Detect which cell encompasses the target text, then output its [X, Y] center coordinate. 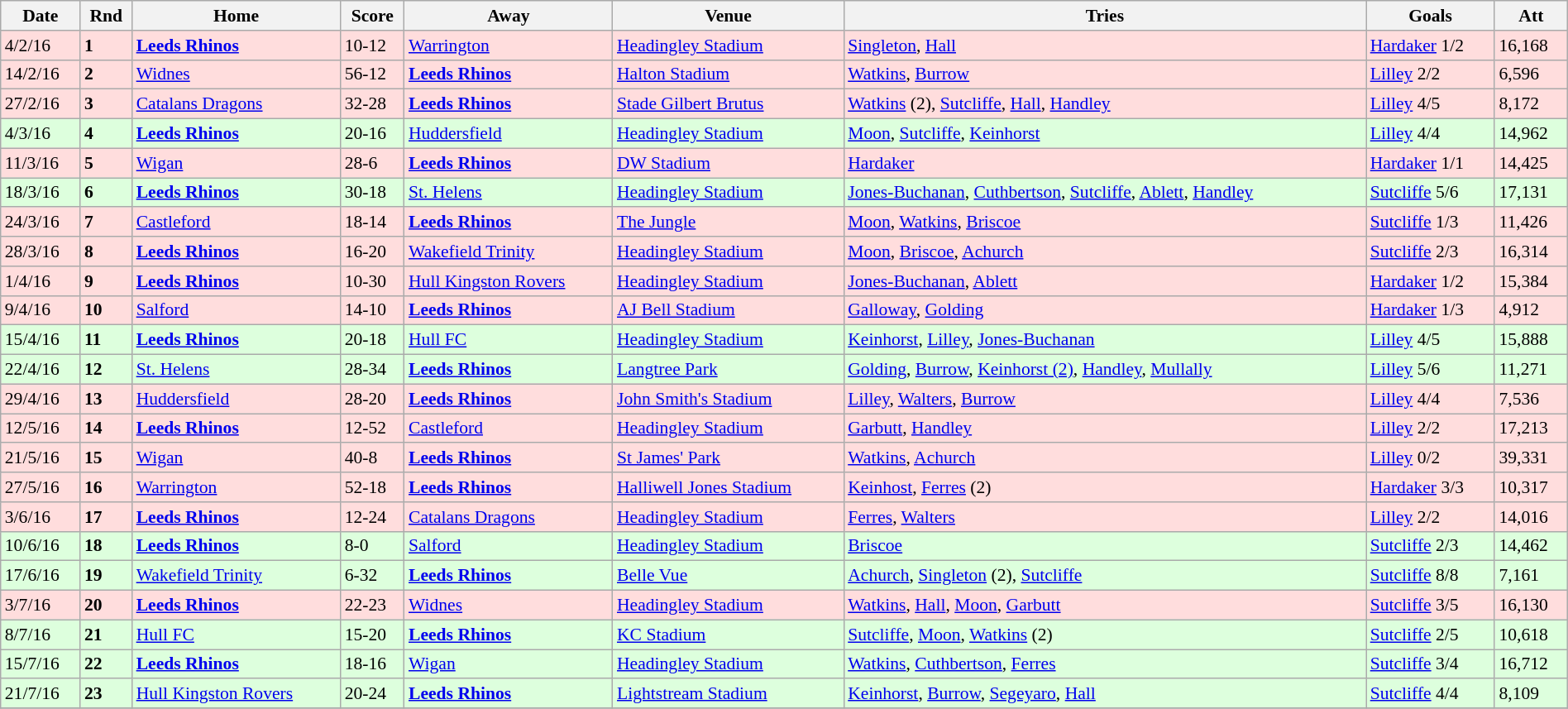
8/7/16 [41, 635]
Langtree Park [728, 370]
30-18 [372, 193]
4/3/16 [41, 134]
Lilley 5/6 [1431, 370]
11,271 [1531, 370]
Keinhorst, Lilley, Jones-Buchanan [1105, 340]
Watkins (2), Sutcliffe, Hall, Handley [1105, 104]
21/7/16 [41, 694]
Hardaker 1/3 [1431, 310]
20 [106, 606]
21/5/16 [41, 458]
10 [106, 310]
Watkins, Achurch [1105, 458]
4,912 [1531, 310]
Golding, Burrow, Keinhorst (2), Handley, Mullally [1105, 370]
Hardaker 3/3 [1431, 487]
28/3/16 [41, 252]
DW Stadium [728, 163]
18/3/16 [41, 193]
Briscoe [1105, 546]
16,130 [1531, 606]
12/5/16 [41, 429]
15,888 [1531, 340]
Away [509, 16]
18-16 [372, 664]
28-6 [372, 163]
13 [106, 399]
6,596 [1531, 74]
11/3/16 [41, 163]
20-18 [372, 340]
The Jungle [728, 223]
Date [41, 16]
12-52 [372, 429]
16,314 [1531, 252]
12-24 [372, 517]
3/6/16 [41, 517]
10-30 [372, 281]
Halliwell Jones Stadium [728, 487]
9 [106, 281]
56-12 [372, 74]
John Smith's Stadium [728, 399]
Watkins, Hall, Moon, Garbutt [1105, 606]
8 [106, 252]
Goals [1431, 16]
Home [237, 16]
Hardaker 1/1 [1431, 163]
Moon, Briscoe, Achurch [1105, 252]
9/4/16 [41, 310]
12 [106, 370]
15,384 [1531, 281]
10/6/16 [41, 546]
Sutcliffe 2/5 [1431, 635]
24/3/16 [41, 223]
21 [106, 635]
29/4/16 [41, 399]
15/4/16 [41, 340]
Sutcliffe 5/6 [1431, 193]
Sutcliffe, Moon, Watkins (2) [1105, 635]
Hardaker [1105, 163]
22-23 [372, 606]
Sutcliffe 3/5 [1431, 606]
18 [106, 546]
Sutcliffe 4/4 [1431, 694]
Lilley 0/2 [1431, 458]
Belle Vue [728, 576]
14 [106, 429]
Garbutt, Handley [1105, 429]
39,331 [1531, 458]
AJ Bell Stadium [728, 310]
40-8 [372, 458]
11,426 [1531, 223]
4/2/16 [41, 46]
Tries [1105, 16]
Watkins, Burrow [1105, 74]
Jones-Buchanan, Cuthbertson, Sutcliffe, Ablett, Handley [1105, 193]
32-28 [372, 104]
7,536 [1531, 399]
52-18 [372, 487]
Keinhorst, Burrow, Segeyaro, Hall [1105, 694]
2 [106, 74]
28-20 [372, 399]
14,962 [1531, 134]
Lightstream Stadium [728, 694]
10-12 [372, 46]
Jones-Buchanan, Ablett [1105, 281]
Achurch, Singleton (2), Sutcliffe [1105, 576]
16-20 [372, 252]
15 [106, 458]
17,131 [1531, 193]
Venue [728, 16]
1 [106, 46]
Lilley, Walters, Burrow [1105, 399]
8-0 [372, 546]
14,425 [1531, 163]
7,161 [1531, 576]
14-10 [372, 310]
Galloway, Golding [1105, 310]
Singleton, Hall [1105, 46]
Ferres, Walters [1105, 517]
11 [106, 340]
Sutcliffe 3/4 [1431, 664]
St James' Park [728, 458]
Att [1531, 16]
Moon, Sutcliffe, Keinhorst [1105, 134]
Moon, Watkins, Briscoe [1105, 223]
20-24 [372, 694]
5 [106, 163]
10,317 [1531, 487]
1/4/16 [41, 281]
14/2/16 [41, 74]
16,712 [1531, 664]
7 [106, 223]
Score [372, 16]
23 [106, 694]
Sutcliffe 1/3 [1431, 223]
14,016 [1531, 517]
28-34 [372, 370]
Keinhost, Ferres (2) [1105, 487]
27/5/16 [41, 487]
6-32 [372, 576]
15-20 [372, 635]
3 [106, 104]
17 [106, 517]
16 [106, 487]
16,168 [1531, 46]
20-16 [372, 134]
6 [106, 193]
3/7/16 [41, 606]
8,109 [1531, 694]
Watkins, Cuthbertson, Ferres [1105, 664]
19 [106, 576]
4 [106, 134]
Sutcliffe 8/8 [1431, 576]
17/6/16 [41, 576]
27/2/16 [41, 104]
22/4/16 [41, 370]
KC Stadium [728, 635]
17,213 [1531, 429]
Rnd [106, 16]
Stade Gilbert Brutus [728, 104]
14,462 [1531, 546]
15/7/16 [41, 664]
22 [106, 664]
Halton Stadium [728, 74]
18-14 [372, 223]
8,172 [1531, 104]
10,618 [1531, 635]
